Return the (X, Y) coordinate for the center point of the cell that contains the specified text.  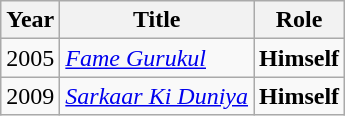
Sarkaar Ki Duniya (157, 96)
Year (30, 20)
2009 (30, 96)
Role (300, 20)
Title (157, 20)
Fame Gurukul (157, 58)
2005 (30, 58)
